Provide the [x, y] coordinate of the cell's center where the given text is located.  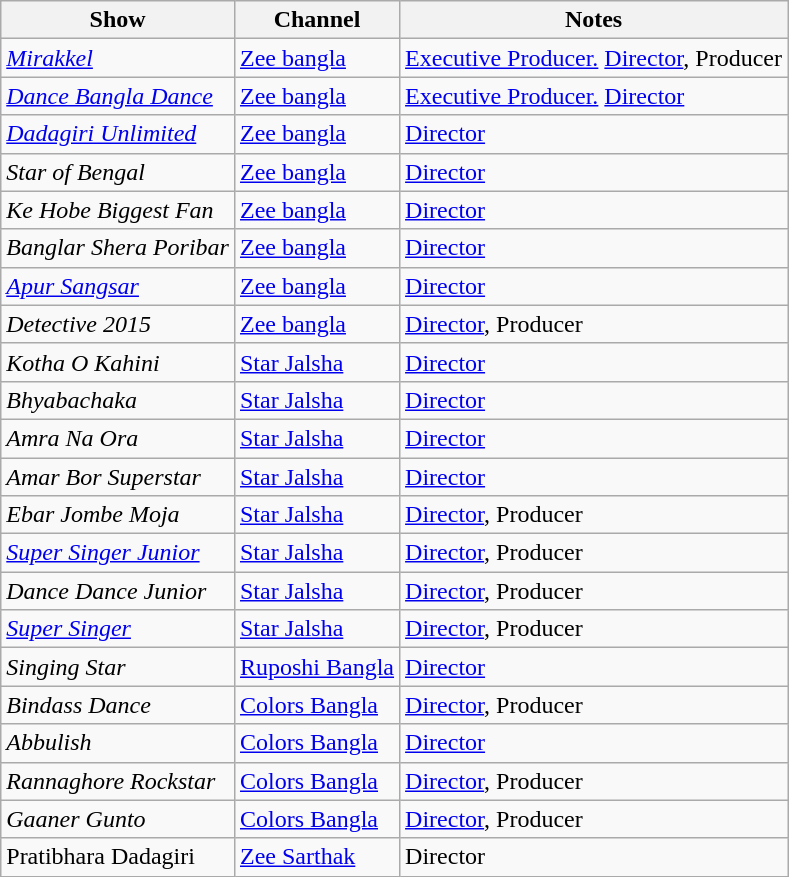
Ruposhi Bangla [316, 667]
Singing Star [118, 667]
Amra Na Ora [118, 438]
Kotha O Kahini [118, 362]
Super Singer [118, 629]
Banglar Shera Poribar [118, 248]
Rannaghore Rockstar [118, 781]
Abbulish [118, 743]
Bhyabachaka [118, 400]
Pratibhara Dadagiri [118, 857]
Dance Dance Junior [118, 591]
Show [118, 20]
Dance Bangla Dance [118, 96]
Channel [316, 20]
Detective 2015 [118, 324]
Star of Bengal [118, 172]
Notes [594, 20]
Executive Producer. Director [594, 96]
Mirakkel [118, 58]
Apur Sangsar [118, 286]
Gaaner Gunto [118, 819]
Amar Bor Superstar [118, 477]
Super Singer Junior [118, 553]
Executive Producer. Director, Producer [594, 58]
Ebar Jombe Moja [118, 515]
Zee Sarthak [316, 857]
Ke Hobe Biggest Fan [118, 210]
Dadagiri Unlimited [118, 134]
Bindass Dance [118, 705]
